Output the (x, y) coordinate of the center of the cell containing the given text.  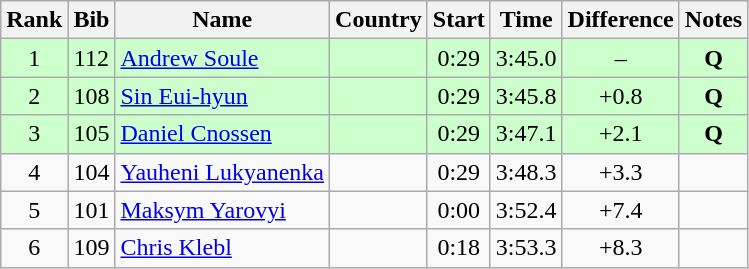
112 (92, 58)
104 (92, 172)
Maksym Yarovyi (222, 210)
0:18 (458, 248)
3:45.0 (526, 58)
109 (92, 248)
+0.8 (620, 96)
6 (34, 248)
Daniel Cnossen (222, 134)
– (620, 58)
+7.4 (620, 210)
3 (34, 134)
Notes (713, 20)
Bib (92, 20)
2 (34, 96)
Start (458, 20)
105 (92, 134)
+8.3 (620, 248)
Name (222, 20)
+3.3 (620, 172)
Sin Eui-hyun (222, 96)
3:48.3 (526, 172)
Country (379, 20)
1 (34, 58)
3:47.1 (526, 134)
5 (34, 210)
Andrew Soule (222, 58)
Yauheni Lukyanenka (222, 172)
0:00 (458, 210)
101 (92, 210)
Chris Klebl (222, 248)
3:45.8 (526, 96)
Rank (34, 20)
Difference (620, 20)
4 (34, 172)
3:53.3 (526, 248)
Time (526, 20)
108 (92, 96)
3:52.4 (526, 210)
+2.1 (620, 134)
